Determine the (X, Y) coordinate at the center of the cell enclosing the given text.  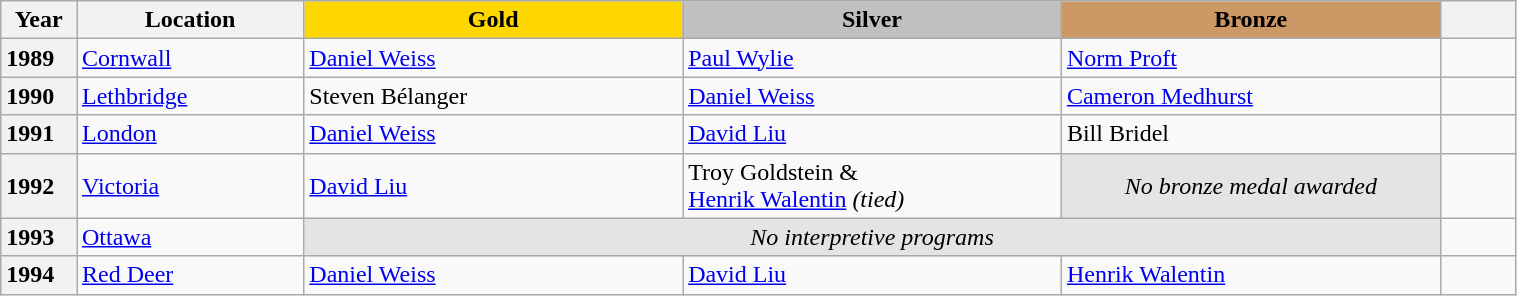
1989 (39, 58)
Victoria (190, 186)
1992 (39, 186)
Red Deer (190, 275)
Lethbridge (190, 96)
London (190, 134)
Steven Bélanger (494, 96)
1991 (39, 134)
Troy Goldstein & Henrik Walentin (tied) (872, 186)
1994 (39, 275)
Bronze (1250, 20)
Year (39, 20)
Cornwall (190, 58)
No interpretive programs (872, 237)
Location (190, 20)
Ottawa (190, 237)
Gold (494, 20)
Henrik Walentin (1250, 275)
No bronze medal awarded (1250, 186)
Silver (872, 20)
Paul Wylie (872, 58)
1990 (39, 96)
Cameron Medhurst (1250, 96)
Norm Proft (1250, 58)
1993 (39, 237)
Bill Bridel (1250, 134)
